Pinpoint the cell where the given text exists, returning its [X, Y] midpoint coordinate. 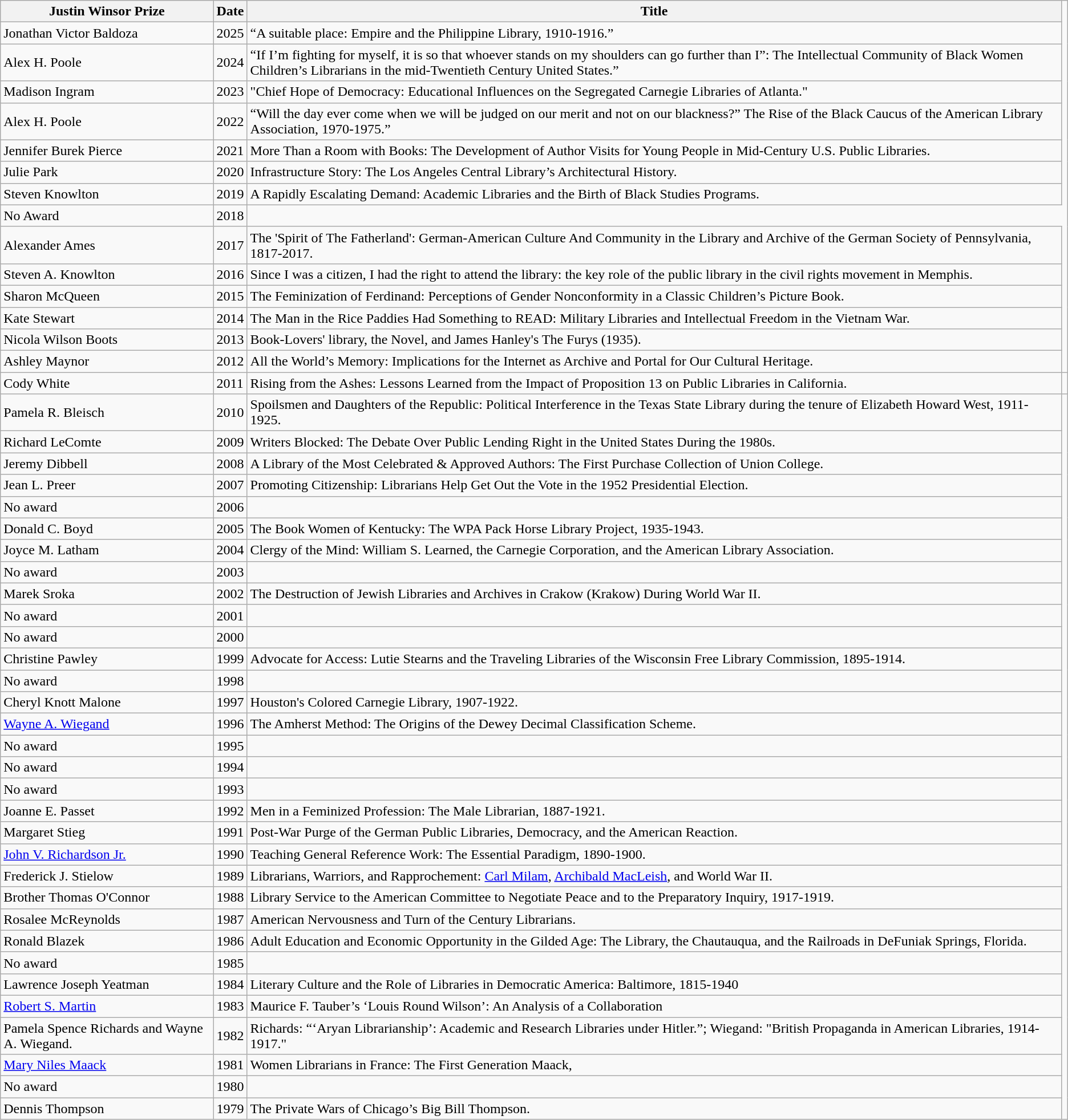
2009 [230, 442]
1991 [230, 833]
All the World’s Memory: Implications for the Internet as Archive and Portal for Our Cultural Heritage. [654, 362]
1997 [230, 703]
The Private Wars of Chicago’s Big Bill Thompson. [654, 1109]
Clergy of the Mind: William S. Learned, the Carnegie Corporation, and the American Library Association. [654, 550]
1988 [230, 898]
No Award [107, 216]
"Chief Hope of Democracy: Educational Influences on the Segregated Carnegie Libraries of Atlanta." [654, 92]
John V. Richardson Jr. [107, 854]
Steven A. Knowlton [107, 274]
Houston's Colored Carnegie Library, 1907-1922. [654, 703]
2007 [230, 485]
2016 [230, 274]
Cody White [107, 383]
Teaching General Reference Work: The Essential Paradigm, 1890-1900. [654, 854]
2011 [230, 383]
Richards: “‘Aryan Librarianship’: Academic and Research Libraries under Hitler.”; Wiegand: "British Propaganda in American Libraries, 1914-1917." [654, 1036]
Advocate for Access: Lutie Stearns and the Traveling Libraries of the Wisconsin Free Library Commission, 1895-1914. [654, 659]
Dennis Thompson [107, 1109]
Julie Park [107, 172]
Rosalee McReynolds [107, 919]
2021 [230, 151]
Women Librarians in France: The First Generation Maack, [654, 1065]
1993 [230, 789]
Wayne A. Wiegand [107, 724]
2004 [230, 550]
Book-Lovers' library, the Novel, and James Hanley's The Furys (1935). [654, 340]
Justin Winsor Prize [107, 11]
2015 [230, 296]
1979 [230, 1109]
Margaret Stieg [107, 833]
2025 [230, 33]
1998 [230, 680]
Christine Pawley [107, 659]
2003 [230, 572]
2013 [230, 340]
1985 [230, 963]
Men in a Feminized Profession: The Male Librarian, 1887-1921. [654, 811]
1986 [230, 941]
More Than a Room with Books: The Development of Author Visits for Young People in Mid-Century U.S. Public Libraries. [654, 151]
Marek Sroka [107, 594]
2001 [230, 615]
Joanne E. Passet [107, 811]
2020 [230, 172]
Promoting Citizenship: Librarians Help Get Out the Vote in the 1952 Presidential Election. [654, 485]
2017 [230, 245]
The Feminization of Ferdinand: Perceptions of Gender Nonconformity in a Classic Children’s Picture Book. [654, 296]
“A suitable place: Empire and the Philippine Library, 1910-1916.” [654, 33]
2023 [230, 92]
Lawrence Joseph Yeatman [107, 984]
1999 [230, 659]
Donald C. Boyd [107, 529]
2024 [230, 63]
Librarians, Warriors, and Rapprochement: Carl Milam, Archibald MacLeish, and World War II. [654, 876]
1995 [230, 746]
Since I was a citizen, I had the right to attend the library: the key role of the public library in the civil rights movement in Memphis. [654, 274]
1982 [230, 1036]
Jeremy Dibbell [107, 464]
1996 [230, 724]
Pamela R. Bleisch [107, 413]
Rising from the Ashes: Lessons Learned from the Impact of Proposition 13 on Public Libraries in California. [654, 383]
Nicola Wilson Boots [107, 340]
1984 [230, 984]
Mary Niles Maack [107, 1065]
Sharon McQueen [107, 296]
Post-War Purge of the German Public Libraries, Democracy, and the American Reaction. [654, 833]
Date [230, 11]
American Nervousness and Turn of the Century Librarians. [654, 919]
Library Service to the American Committee to Negotiate Peace and to the Preparatory Inquiry, 1917-1919. [654, 898]
A Rapidly Escalating Demand: Academic Libraries and the Birth of Black Studies Programs. [654, 194]
2014 [230, 318]
Jean L. Preer [107, 485]
Writers Blocked: The Debate Over Public Lending Right in the United States During the 1980s. [654, 442]
The Man in the Rice Paddies Had Something to READ: Military Libraries and Intellectual Freedom in the Vietnam War. [654, 318]
2022 [230, 121]
1990 [230, 854]
The 'Spirit of The Fatherland': German-American Culture And Community in the Library and Archive of the German Society of Pennsylvania, 1817-2017. [654, 245]
2010 [230, 413]
The Destruction of Jewish Libraries and Archives in Crakow (Krakow) During World War II. [654, 594]
Joyce M. Latham [107, 550]
1987 [230, 919]
Ashley Maynor [107, 362]
1994 [230, 768]
2008 [230, 464]
Jennifer Burek Pierce [107, 151]
Pamela Spence Richards and Wayne A. Wiegand. [107, 1036]
Infrastructure Story: The Los Angeles Central Library’s Architectural History. [654, 172]
Cheryl Knott Malone [107, 703]
2005 [230, 529]
Literary Culture and the Role of Libraries in Democratic America: Baltimore, 1815-1940 [654, 984]
Steven Knowlton [107, 194]
A Library of the Most Celebrated & Approved Authors: The First Purchase Collection of Union College. [654, 464]
1983 [230, 1006]
1989 [230, 876]
Madison Ingram [107, 92]
Adult Education and Economic Opportunity in the Gilded Age: The Library, the Chautauqua, and the Railroads in DeFuniak Springs, Florida. [654, 941]
The Amherst Method: The Origins of the Dewey Decimal Classification Scheme. [654, 724]
1980 [230, 1087]
Richard LeComte [107, 442]
2006 [230, 507]
2018 [230, 216]
Ronald Blazek [107, 941]
1992 [230, 811]
Kate Stewart [107, 318]
2000 [230, 637]
Alexander Ames [107, 245]
Brother Thomas O'Connor [107, 898]
Robert S. Martin [107, 1006]
2019 [230, 194]
Spoilsmen and Daughters of the Republic: Political Interference in the Texas State Library during the tenure of Elizabeth Howard West, 1911-1925. [654, 413]
2012 [230, 362]
Title [654, 11]
1981 [230, 1065]
Jonathan Victor Baldoza [107, 33]
2002 [230, 594]
The Book Women of Kentucky: The WPA Pack Horse Library Project, 1935-1943. [654, 529]
Frederick J. Stielow [107, 876]
Maurice F. Tauber’s ‘Louis Round Wilson’: An Analysis of a Collaboration [654, 1006]
